Locate the cell with the specified text and output its [X, Y] center coordinate. 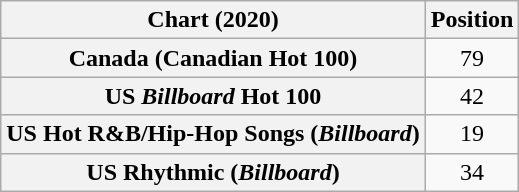
US Billboard Hot 100 [213, 96]
Canada (Canadian Hot 100) [213, 58]
Chart (2020) [213, 20]
19 [472, 134]
US Hot R&B/Hip-Hop Songs (Billboard) [213, 134]
Position [472, 20]
79 [472, 58]
US Rhythmic (Billboard) [213, 172]
42 [472, 96]
34 [472, 172]
